Return the (x, y) coordinate for the center point of the cell that contains the specified text.  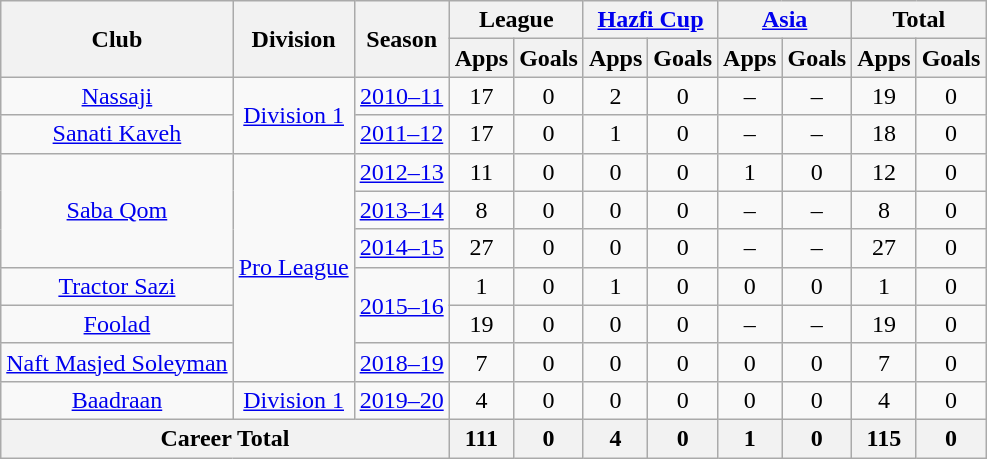
2013–14 (402, 210)
Foolad (117, 324)
2 (615, 96)
Total (919, 20)
115 (884, 438)
Pro League (294, 267)
Asia (785, 20)
Nassaji (117, 96)
2018–19 (402, 362)
11 (481, 172)
Hazfi Cup (650, 20)
2014–15 (402, 248)
Baadraan (117, 400)
Club (117, 39)
2019–20 (402, 400)
Sanati Kaveh (117, 134)
Career Total (225, 438)
111 (481, 438)
Division (294, 39)
2012–13 (402, 172)
2015–16 (402, 305)
18 (884, 134)
2010–11 (402, 96)
Naft Masjed Soleyman (117, 362)
2011–12 (402, 134)
League (516, 20)
Season (402, 39)
12 (884, 172)
Saba Qom (117, 210)
Tractor Sazi (117, 286)
